Locate the cell with the specified text and output its [X, Y] center coordinate. 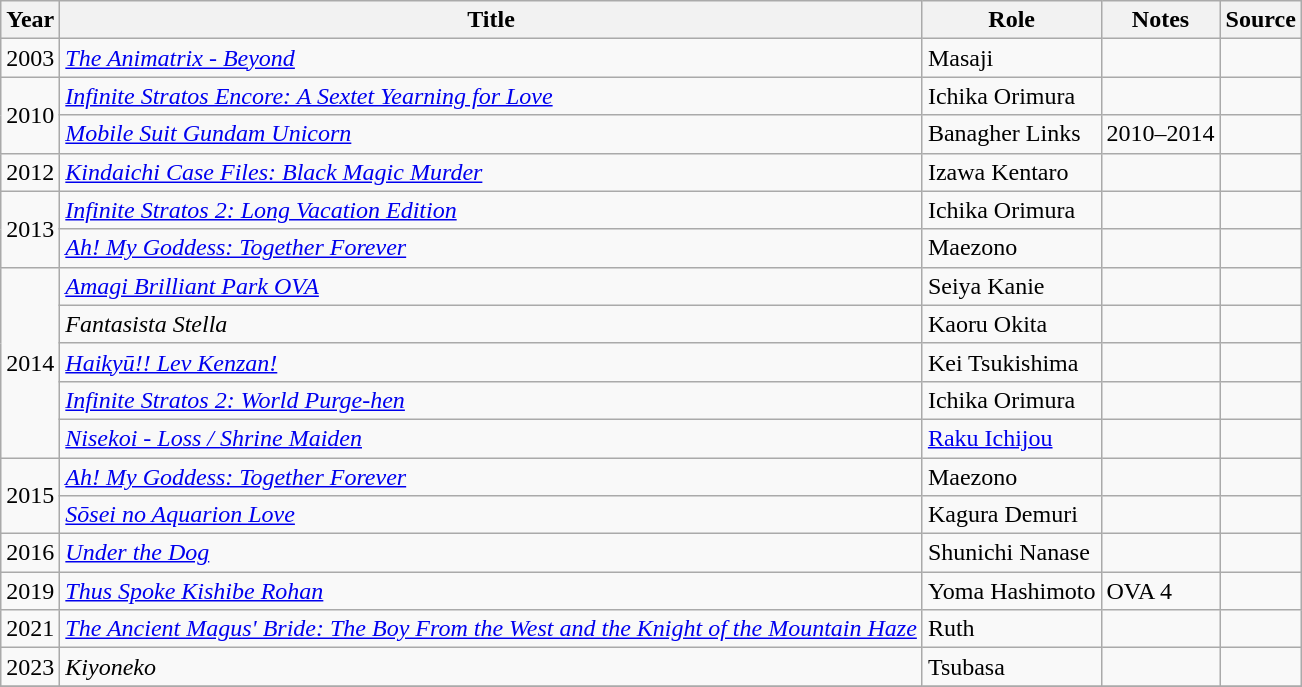
Notes [1160, 20]
2012 [30, 172]
Infinite Stratos Encore: A Sextet Yearning for Love [492, 96]
The Ancient Magus' Bride: The Boy From the West and the Knight of the Mountain Haze [492, 629]
2003 [30, 58]
2015 [30, 496]
Kagura Demuri [1012, 515]
2010 [30, 115]
Source [1260, 20]
Haikyū!! Lev Kenzan! [492, 362]
Year [30, 20]
Shunichi Nanase [1012, 553]
Nisekoi - Loss / Shrine Maiden [492, 438]
2021 [30, 629]
Seiya Kanie [1012, 286]
Izawa Kentaro [1012, 172]
The Animatrix - Beyond [492, 58]
Tsubasa [1012, 667]
Role [1012, 20]
2023 [30, 667]
Mobile Suit Gundam Unicorn [492, 134]
2019 [30, 591]
2016 [30, 553]
Raku Ichijou [1012, 438]
Under the Dog [492, 553]
Fantasista Stella [492, 324]
Ruth [1012, 629]
2010–2014 [1160, 134]
Sōsei no Aquarion Love [492, 515]
Yoma Hashimoto [1012, 591]
2014 [30, 362]
2013 [30, 229]
Kei Tsukishima [1012, 362]
OVA 4 [1160, 591]
Amagi Brilliant Park OVA [492, 286]
Infinite Stratos 2: Long Vacation Edition [492, 210]
Kindaichi Case Files: Black Magic Murder [492, 172]
Masaji [1012, 58]
Title [492, 20]
Banagher Links [1012, 134]
Kiyoneko [492, 667]
Kaoru Okita [1012, 324]
Infinite Stratos 2: World Purge-hen [492, 400]
Thus Spoke Kishibe Rohan [492, 591]
